Detect which cell encompasses the target text, then output its [X, Y] center coordinate. 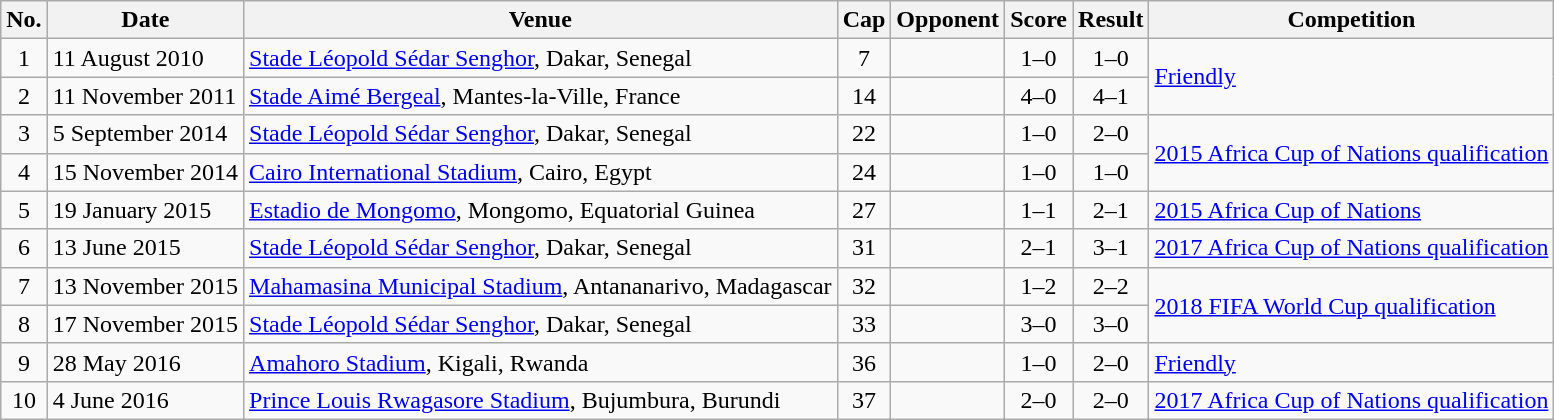
2015 Africa Cup of Nations qualification [1352, 153]
Competition [1352, 20]
Mahamasina Municipal Stadium, Antananarivo, Madagascar [541, 286]
22 [864, 134]
13 November 2015 [145, 286]
Venue [541, 20]
2015 Africa Cup of Nations [1352, 210]
Score [1039, 20]
4–0 [1039, 96]
1–2 [1039, 286]
Prince Louis Rwagasore Stadium, Bujumbura, Burundi [541, 400]
15 November 2014 [145, 172]
31 [864, 248]
33 [864, 324]
28 May 2016 [145, 362]
No. [24, 20]
24 [864, 172]
3 [24, 134]
11 August 2010 [145, 58]
2 [24, 96]
Date [145, 20]
4 June 2016 [145, 400]
14 [864, 96]
Cairo International Stadium, Cairo, Egypt [541, 172]
5 September 2014 [145, 134]
1 [24, 58]
Amahoro Stadium, Kigali, Rwanda [541, 362]
32 [864, 286]
1–1 [1039, 210]
11 November 2011 [145, 96]
8 [24, 324]
37 [864, 400]
6 [24, 248]
Cap [864, 20]
Opponent [948, 20]
2018 FIFA World Cup qualification [1352, 305]
13 June 2015 [145, 248]
9 [24, 362]
36 [864, 362]
10 [24, 400]
Result [1111, 20]
17 November 2015 [145, 324]
19 January 2015 [145, 210]
4–1 [1111, 96]
3–1 [1111, 248]
2–2 [1111, 286]
5 [24, 210]
4 [24, 172]
Estadio de Mongomo, Mongomo, Equatorial Guinea [541, 210]
27 [864, 210]
Stade Aimé Bergeal, Mantes-la-Ville, France [541, 96]
